Locate the cell with the specified text and output its [x, y] center coordinate. 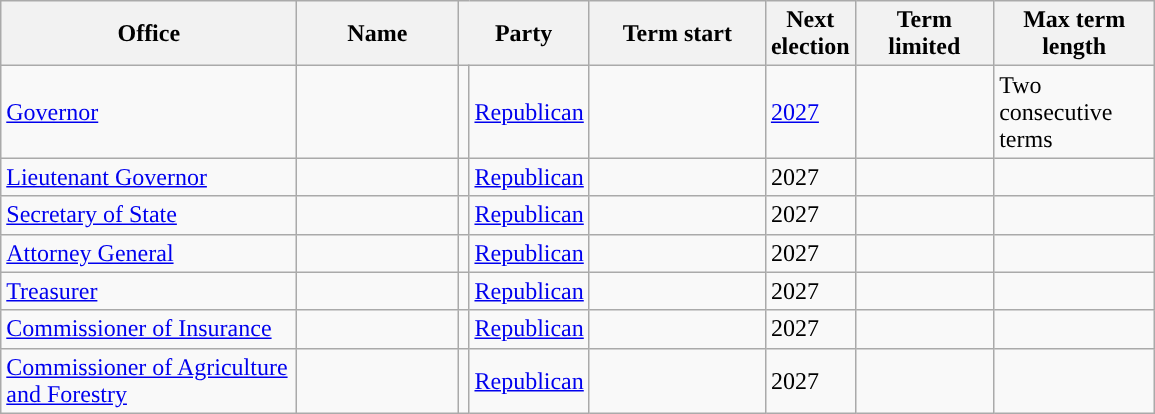
Two consecutive terms [1074, 112]
Party [524, 34]
Name [378, 34]
Governor [149, 112]
Treasurer [149, 291]
Max term length [1074, 34]
Lieutenant Governor [149, 177]
Next election [810, 34]
Commissioner of Agriculture and Forestry [149, 380]
Commissioner of Insurance [149, 329]
Office [149, 34]
Attorney General [149, 253]
Secretary of State [149, 215]
Term limited [924, 34]
Term start [677, 34]
